Provide the [x, y] coordinate of the cell's center where the given text is located.  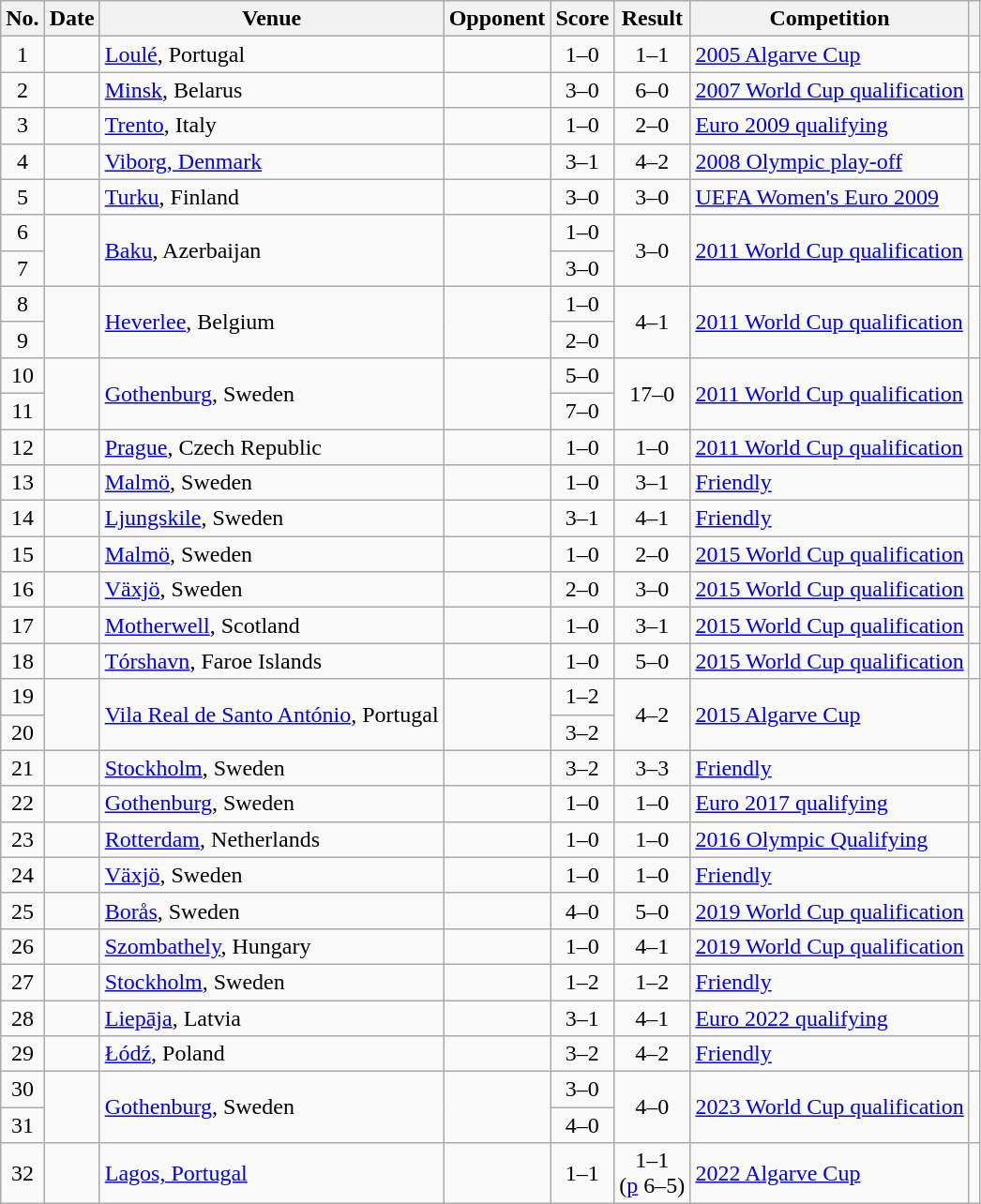
13 [23, 483]
1 [23, 54]
4 [23, 161]
Liepāja, Latvia [272, 1017]
Rotterdam, Netherlands [272, 839]
9 [23, 339]
Turku, Finland [272, 197]
Szombathely, Hungary [272, 946]
31 [23, 1125]
8 [23, 304]
Tórshavn, Faroe Islands [272, 661]
20 [23, 732]
2016 Olympic Qualifying [829, 839]
7 [23, 268]
10 [23, 375]
14 [23, 519]
30 [23, 1090]
3–3 [653, 768]
6–0 [653, 90]
6 [23, 233]
Euro 2009 qualifying [829, 126]
Baku, Azerbaijan [272, 250]
2005 Algarve Cup [829, 54]
Vila Real de Santo António, Portugal [272, 715]
23 [23, 839]
7–0 [582, 411]
1–1(p 6–5) [653, 1174]
Motherwell, Scotland [272, 625]
Łódź, Poland [272, 1054]
19 [23, 697]
Opponent [497, 19]
24 [23, 875]
Euro 2017 qualifying [829, 804]
2007 World Cup qualification [829, 90]
Competition [829, 19]
22 [23, 804]
17 [23, 625]
12 [23, 447]
Minsk, Belarus [272, 90]
UEFA Women's Euro 2009 [829, 197]
2023 World Cup qualification [829, 1107]
Date [71, 19]
27 [23, 982]
18 [23, 661]
5 [23, 197]
Trento, Italy [272, 126]
16 [23, 590]
2022 Algarve Cup [829, 1174]
Borås, Sweden [272, 911]
3 [23, 126]
Loulé, Portugal [272, 54]
Heverlee, Belgium [272, 322]
2008 Olympic play-off [829, 161]
Score [582, 19]
29 [23, 1054]
Venue [272, 19]
No. [23, 19]
11 [23, 411]
Result [653, 19]
Ljungskile, Sweden [272, 519]
Viborg, Denmark [272, 161]
15 [23, 554]
17–0 [653, 393]
28 [23, 1017]
26 [23, 946]
2 [23, 90]
Euro 2022 qualifying [829, 1017]
32 [23, 1174]
Prague, Czech Republic [272, 447]
25 [23, 911]
Lagos, Portugal [272, 1174]
2015 Algarve Cup [829, 715]
21 [23, 768]
